Find where the given text appears and provide that cell's center as [x, y] coordinate. 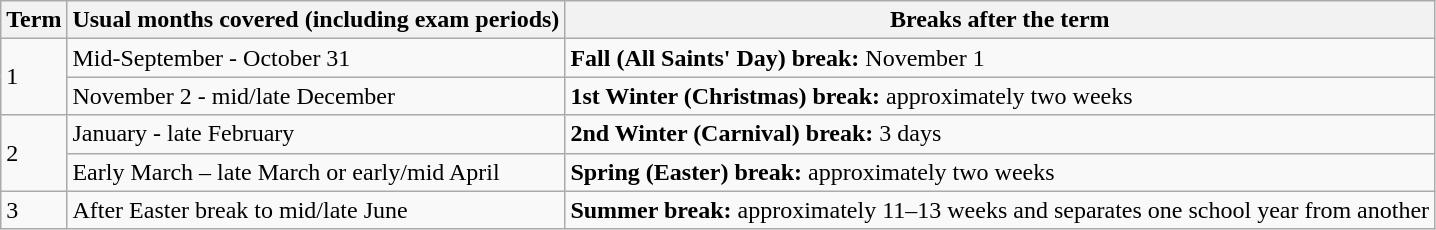
3 [34, 210]
November 2 - mid/late December [316, 96]
Early March – late March or early/mid April [316, 172]
Mid-September - October 31 [316, 58]
Term [34, 20]
2nd Winter (Carnival) break: 3 days [1000, 134]
Fall (All Saints' Day) break: November 1 [1000, 58]
Summer break: approximately 11–13 weeks and separates one school year from another [1000, 210]
Breaks after the term [1000, 20]
2 [34, 153]
Usual months covered (including exam periods) [316, 20]
1 [34, 77]
1st Winter (Christmas) break: approximately two weeks [1000, 96]
After Easter break to mid/late June [316, 210]
Spring (Easter) break: approximately two weeks [1000, 172]
January - late February [316, 134]
